Provide the (X, Y) coordinate of the cell's center where the given text is located.  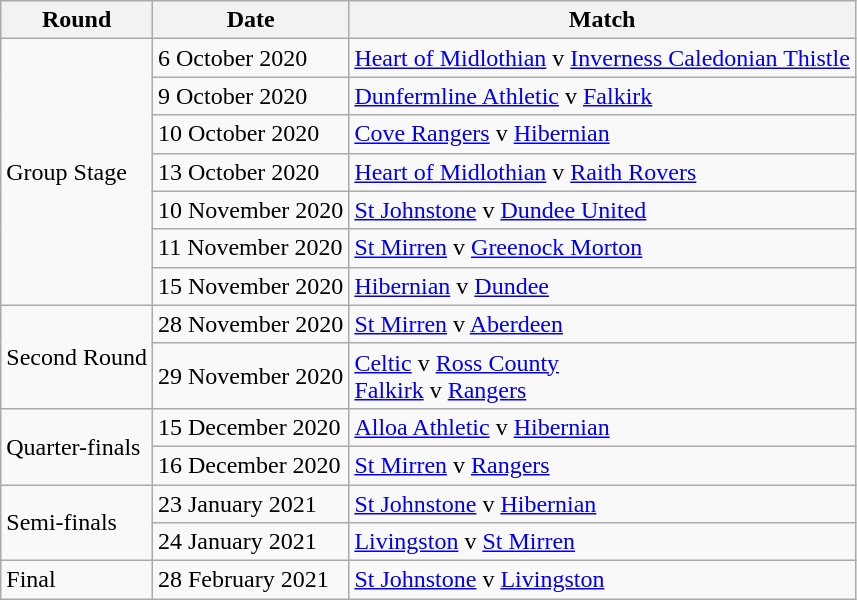
Dunfermline Athletic v Falkirk (602, 96)
Final (77, 580)
Round (77, 20)
10 October 2020 (250, 134)
Heart of Midlothian v Raith Rovers (602, 172)
6 October 2020 (250, 58)
Heart of Midlothian v Inverness Caledonian Thistle (602, 58)
St Mirren v Aberdeen (602, 324)
23 January 2021 (250, 503)
St Johnstone v Hibernian (602, 503)
Quarter-finals (77, 446)
29 November 2020 (250, 376)
16 December 2020 (250, 465)
St Johnstone v Dundee United (602, 210)
Semi-finals (77, 522)
15 November 2020 (250, 286)
Hibernian v Dundee (602, 286)
10 November 2020 (250, 210)
Alloa Athletic v Hibernian (602, 427)
Second Round (77, 356)
9 October 2020 (250, 96)
28 February 2021 (250, 580)
St Johnstone v Livingston (602, 580)
Cove Rangers v Hibernian (602, 134)
Celtic v Ross CountyFalkirk v Rangers (602, 376)
24 January 2021 (250, 542)
15 December 2020 (250, 427)
St Mirren v Rangers (602, 465)
Group Stage (77, 172)
13 October 2020 (250, 172)
Livingston v St Mirren (602, 542)
St Mirren v Greenock Morton (602, 248)
11 November 2020 (250, 248)
Match (602, 20)
28 November 2020 (250, 324)
Date (250, 20)
